From the cell containing the given text, extract its center point as [X, Y] coordinate. 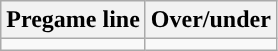
Over/under [210, 20]
Pregame line [74, 20]
